From the cell containing the given text, extract its center point as [x, y] coordinate. 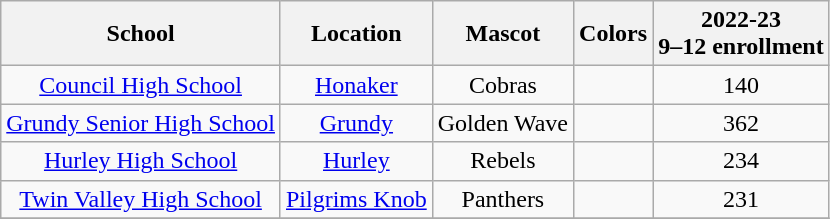
Location [356, 34]
231 [742, 199]
2022-239–12 enrollment [742, 34]
Rebels [502, 161]
Council High School [141, 85]
Cobras [502, 85]
Grundy [356, 123]
Hurley [356, 161]
Panthers [502, 199]
Twin Valley High School [141, 199]
234 [742, 161]
Hurley High School [141, 161]
Colors [614, 34]
140 [742, 85]
Pilgrims Knob [356, 199]
Grundy Senior High School [141, 123]
Mascot [502, 34]
362 [742, 123]
School [141, 34]
Golden Wave [502, 123]
Honaker [356, 85]
